Return the [x, y] coordinate for the center point of the cell that contains the specified text.  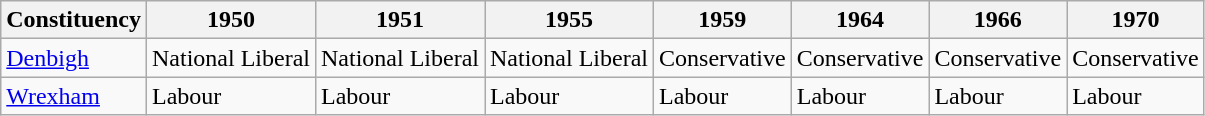
Denbigh [74, 58]
Wrexham [74, 96]
1964 [860, 20]
1951 [400, 20]
1970 [1136, 20]
1950 [230, 20]
1966 [998, 20]
Constituency [74, 20]
1955 [568, 20]
1959 [723, 20]
